Return [x, y] of the center of cell containing provided text 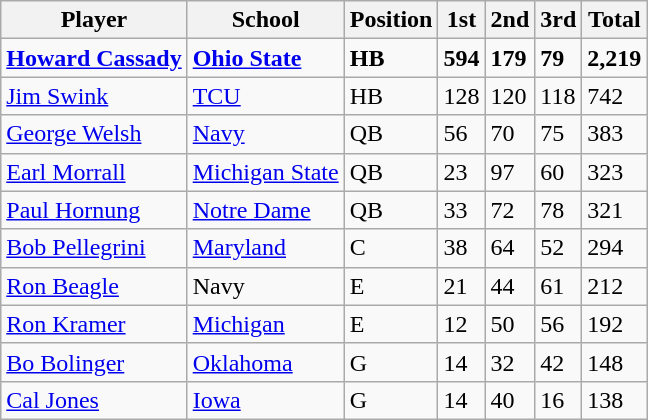
16 [558, 400]
70 [510, 134]
Iowa [266, 400]
321 [614, 210]
138 [614, 400]
School [266, 20]
50 [510, 324]
Oklahoma [266, 362]
32 [510, 362]
294 [614, 248]
21 [462, 286]
12 [462, 324]
Bo Bolinger [94, 362]
C [391, 248]
78 [558, 210]
Position [391, 20]
72 [510, 210]
192 [614, 324]
TCU [266, 96]
79 [558, 58]
40 [510, 400]
64 [510, 248]
Michigan State [266, 172]
3rd [558, 20]
61 [558, 286]
Paul Hornung [94, 210]
23 [462, 172]
75 [558, 134]
212 [614, 286]
742 [614, 96]
Notre Dame [266, 210]
Earl Morrall [94, 172]
38 [462, 248]
Maryland [266, 248]
128 [462, 96]
1st [462, 20]
323 [614, 172]
52 [558, 248]
120 [510, 96]
Ron Kramer [94, 324]
Ron Beagle [94, 286]
2nd [510, 20]
148 [614, 362]
Howard Cassady [94, 58]
44 [510, 286]
Michigan [266, 324]
George Welsh [94, 134]
2,219 [614, 58]
33 [462, 210]
42 [558, 362]
97 [510, 172]
60 [558, 172]
594 [462, 58]
Bob Pellegrini [94, 248]
Total [614, 20]
Jim Swink [94, 96]
383 [614, 134]
179 [510, 58]
Ohio State [266, 58]
118 [558, 96]
Player [94, 20]
Cal Jones [94, 400]
